Identify which cell holds the provided text, then report its (X, Y) central coordinate. 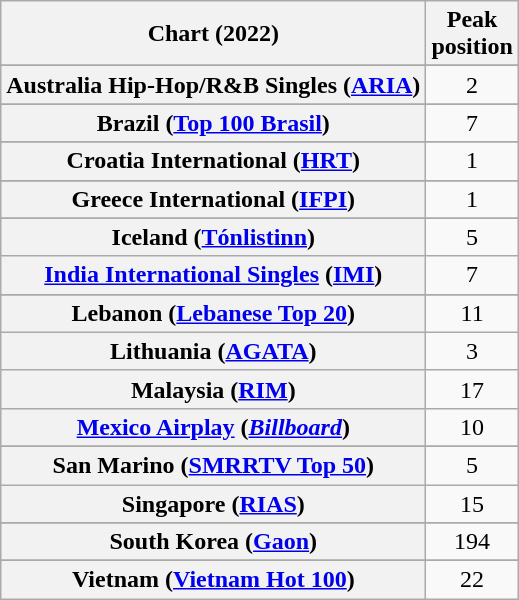
3 (472, 351)
Malaysia (RIM) (214, 389)
15 (472, 503)
Singapore (RIAS) (214, 503)
194 (472, 542)
Brazil (Top 100 Brasil) (214, 123)
17 (472, 389)
Peakposition (472, 34)
Lithuania (AGATA) (214, 351)
India International Singles (IMI) (214, 275)
Iceland (Tónlistinn) (214, 237)
Australia Hip-Hop/R&B Singles (ARIA) (214, 85)
11 (472, 313)
22 (472, 580)
10 (472, 427)
San Marino (SMRRTV Top 50) (214, 465)
Greece International (IFPI) (214, 199)
Chart (2022) (214, 34)
Lebanon (Lebanese Top 20) (214, 313)
Croatia International (HRT) (214, 161)
Vietnam (Vietnam Hot 100) (214, 580)
South Korea (Gaon) (214, 542)
2 (472, 85)
Mexico Airplay (Billboard) (214, 427)
